Pinpoint the cell where the given text exists, returning its (x, y) midpoint coordinate. 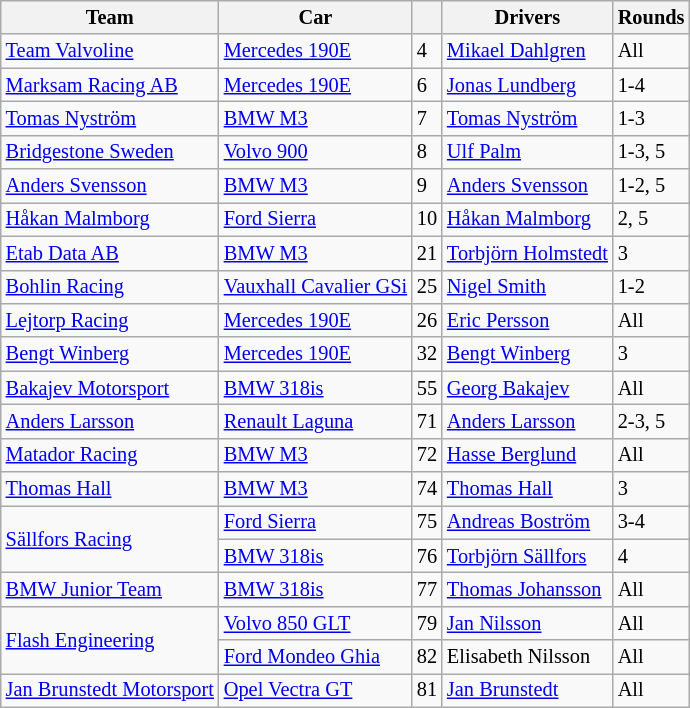
79 (427, 623)
Torbjörn Sällfors (528, 556)
Jan Brunstedt Motorsport (110, 690)
Bohlin Racing (110, 287)
1-2 (652, 287)
1-3, 5 (652, 152)
72 (427, 455)
Jan Brunstedt (528, 690)
Mikael Dahlgren (528, 51)
55 (427, 388)
Volvo 850 GLT (316, 623)
Sällfors Racing (110, 538)
75 (427, 522)
Bakajev Motorsport (110, 388)
1-2, 5 (652, 186)
Rounds (652, 17)
74 (427, 489)
25 (427, 287)
2, 5 (652, 219)
Jonas Lundberg (528, 85)
6 (427, 85)
7 (427, 118)
Car (316, 17)
Nigel Smith (528, 287)
Thomas Johansson (528, 589)
Lejtorp Racing (110, 320)
Georg Bakajev (528, 388)
21 (427, 253)
Team Valvoline (110, 51)
71 (427, 421)
82 (427, 657)
Andreas Boström (528, 522)
Elisabeth Nilsson (528, 657)
Eric Persson (528, 320)
81 (427, 690)
Etab Data AB (110, 253)
1-3 (652, 118)
Matador Racing (110, 455)
Marksam Racing AB (110, 85)
Jan Nilsson (528, 623)
8 (427, 152)
Opel Vectra GT (316, 690)
9 (427, 186)
Hasse Berglund (528, 455)
1-4 (652, 85)
Bridgestone Sweden (110, 152)
Drivers (528, 17)
Ford Mondeo Ghia (316, 657)
76 (427, 556)
Volvo 900 (316, 152)
26 (427, 320)
3-4 (652, 522)
2-3, 5 (652, 421)
32 (427, 354)
77 (427, 589)
Ulf Palm (528, 152)
BMW Junior Team (110, 589)
Torbjörn Holmstedt (528, 253)
Flash Engineering (110, 640)
10 (427, 219)
Renault Laguna (316, 421)
Team (110, 17)
Vauxhall Cavalier GSi (316, 287)
